Scan for the cell matching the given text and deliver its (X, Y) coordinate at center. 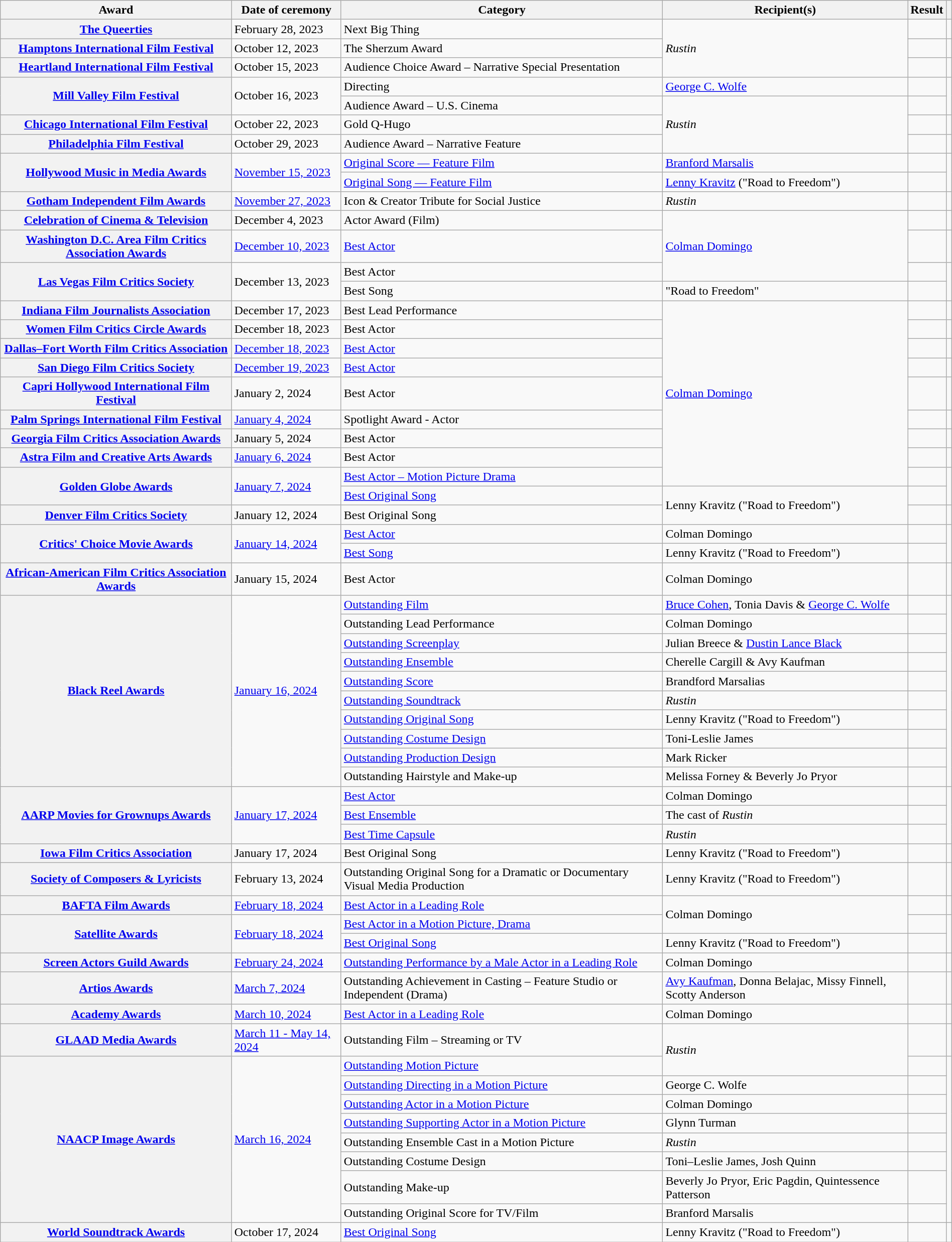
Outstanding Soundtrack (502, 700)
December 17, 2023 (286, 310)
Bruce Cohen, Tonia Davis & George C. Wolfe (785, 605)
Outstanding Ensemble (502, 662)
Astra Film and Creative Arts Awards (116, 457)
October 15, 2023 (286, 67)
January 4, 2024 (286, 419)
Icon & Creator Tribute for Social Justice (502, 201)
March 11 - May 14, 2024 (286, 1040)
October 12, 2023 (286, 48)
Philadelphia Film Festival (116, 144)
Actor Award (Film) (502, 220)
Heartland International Film Festival (116, 67)
Hamptons International Film Festival (116, 48)
Outstanding Film (502, 605)
December 10, 2023 (286, 246)
Category (502, 10)
Satellite Awards (116, 934)
January 2, 2024 (286, 394)
October 16, 2023 (286, 96)
Melissa Forney & Beverly Jo Pryor (785, 777)
Toni-Leslie James (785, 738)
The cast of Rustin (785, 815)
February 13, 2024 (286, 879)
Outstanding Make-up (502, 1187)
Directing (502, 86)
Artios Awards (116, 988)
November 15, 2023 (286, 172)
Spotlight Award - Actor (502, 419)
Indiana Film Journalists Association (116, 310)
Toni–Leslie James, Josh Quinn (785, 1161)
Audience Choice Award – Narrative Special Presentation (502, 67)
February 28, 2023 (286, 29)
NAACP Image Awards (116, 1140)
January 16, 2024 (286, 691)
January 12, 2024 (286, 515)
Recipient(s) (785, 10)
December 13, 2023 (286, 282)
Outstanding Ensemble Cast in a Motion Picture (502, 1142)
GLAAD Media Awards (116, 1040)
Chicago International Film Festival (116, 125)
October 22, 2023 (286, 125)
Cherelle Cargill & Avy Kaufman (785, 662)
Golden Globe Awards (116, 486)
Gotham Independent Film Awards (116, 201)
Georgia Film Critics Association Awards (116, 438)
Celebration of Cinema & Television (116, 220)
Best Time Capsule (502, 834)
Black Reel Awards (116, 691)
Las Vegas Film Critics Society (116, 282)
The Queerties (116, 29)
January 15, 2024 (286, 578)
Mill Valley Film Festival (116, 96)
Outstanding Supporting Actor in a Motion Picture (502, 1123)
Denver Film Critics Society (116, 515)
November 27, 2023 (286, 201)
March 16, 2024 (286, 1140)
Mark Ricker (785, 758)
January 14, 2024 (286, 543)
Award (116, 10)
October 29, 2023 (286, 144)
San Diego Film Critics Society (116, 367)
AARP Movies for Grownups Awards (116, 815)
African-American Film Critics Association Awards (116, 578)
March 10, 2024 (286, 1014)
Outstanding Production Design (502, 758)
Academy Awards (116, 1014)
Outstanding Score (502, 681)
"Road to Freedom" (785, 291)
January 5, 2024 (286, 438)
Gold Q-Hugo (502, 125)
Original Score — Feature Film (502, 163)
Next Big Thing (502, 29)
Outstanding Original Song for a Dramatic or Documentary Visual Media Production (502, 879)
October 17, 2024 (286, 1232)
Outstanding Actor in a Motion Picture (502, 1104)
Outstanding Film – Streaming or TV (502, 1040)
Women Film Critics Circle Awards (116, 329)
Brandford Marsalias (785, 681)
Best Actor – Motion Picture Drama (502, 476)
BAFTA Film Awards (116, 905)
Outstanding Motion Picture (502, 1066)
Screen Actors Guild Awards (116, 962)
Society of Composers & Lyricists (116, 879)
Outstanding Hairstyle and Make-up (502, 777)
Iowa Film Critics Association (116, 853)
Result (927, 10)
February 24, 2024 (286, 962)
December 19, 2023 (286, 367)
Critics' Choice Movie Awards (116, 543)
Hollywood Music in Media Awards (116, 172)
Outstanding Directing in a Motion Picture (502, 1085)
Palm Springs International Film Festival (116, 419)
Date of ceremony (286, 10)
Audience Award – U.S. Cinema (502, 105)
Outstanding Lead Performance (502, 624)
Beverly Jo Pryor, Eric Pagdin, Quintessence Patterson (785, 1187)
March 7, 2024 (286, 988)
Audience Award – Narrative Feature (502, 144)
Julian Breece & Dustin Lance Black (785, 643)
Dallas–Fort Worth Film Critics Association (116, 348)
Best Actor in a Motion Picture, Drama (502, 924)
January 6, 2024 (286, 457)
Capri Hollywood International Film Festival (116, 394)
The Sherzum Award (502, 48)
Best Lead Performance (502, 310)
Best Ensemble (502, 815)
Washington D.C. Area Film Critics Association Awards (116, 246)
January 7, 2024 (286, 486)
Glynn Turman (785, 1123)
Original Song — Feature Film (502, 182)
Outstanding Performance by a Male Actor in a Leading Role (502, 962)
December 4, 2023 (286, 220)
Outstanding Screenplay (502, 643)
World Soundtrack Awards (116, 1232)
Avy Kaufman, Donna Belajac, Missy Finnell, Scotty Anderson (785, 988)
Outstanding Achievement in Casting – Feature Studio or Independent (Drama) (502, 988)
Outstanding Original Song (502, 719)
Outstanding Original Score for TV/Film (502, 1213)
